Search for the cell housing the specified text and yield its [X, Y] center coordinate. 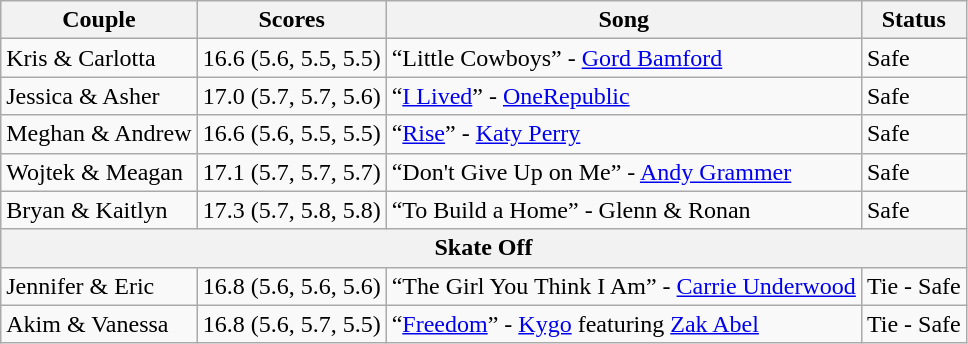
Skate Off [484, 248]
17.3 (5.7, 5.8, 5.8) [292, 210]
17.0 (5.7, 5.7, 5.6) [292, 96]
Jessica & Asher [99, 96]
Bryan & Kaitlyn [99, 210]
“To Build a Home” - Glenn & Ronan [624, 210]
16.8 (5.6, 5.7, 5.5) [292, 324]
Kris & Carlotta [99, 58]
“I Lived” - OneRepublic [624, 96]
“Don't Give Up on Me” - Andy Grammer [624, 172]
“Rise” - Katy Perry [624, 134]
Song [624, 20]
Jennifer & Eric [99, 286]
“The Girl You Think I Am” - Carrie Underwood [624, 286]
Meghan & Andrew [99, 134]
Status [914, 20]
“Little Cowboys” - Gord Bamford [624, 58]
“Freedom” - Kygo featuring Zak Abel [624, 324]
Wojtek & Meagan [99, 172]
17.1 (5.7, 5.7, 5.7) [292, 172]
Akim & Vanessa [99, 324]
Scores [292, 20]
16.8 (5.6, 5.6, 5.6) [292, 286]
Couple [99, 20]
